Identify which cell holds the provided text, then report its (x, y) central coordinate. 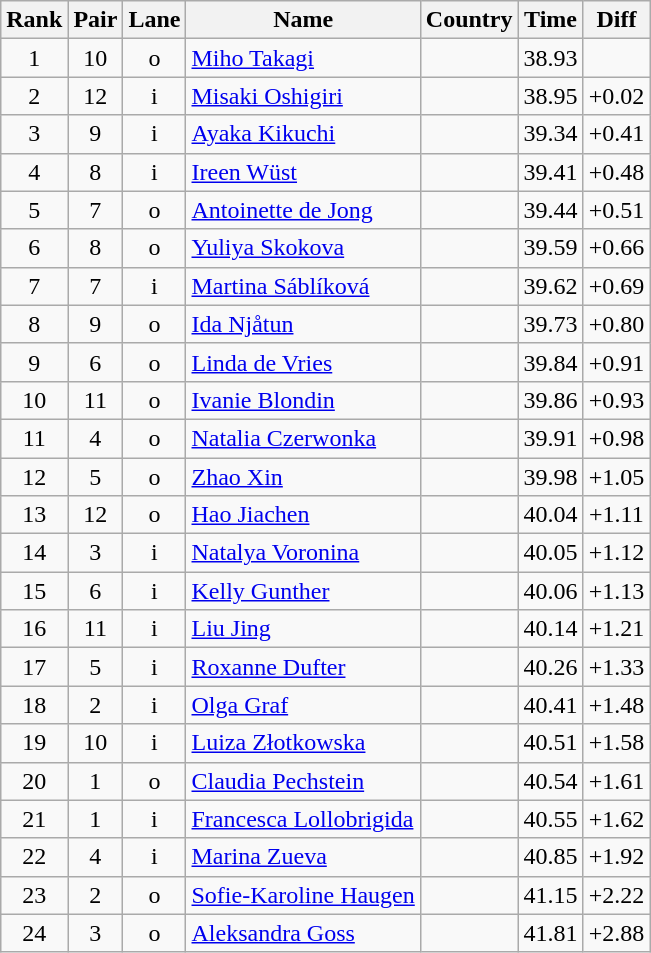
+1.61 (616, 781)
40.06 (550, 591)
Diff (616, 20)
Antoinette de Jong (303, 210)
Martina Sáblíková (303, 286)
39.41 (550, 172)
15 (34, 591)
Misaki Oshigiri (303, 96)
Country (469, 20)
Natalya Voronina (303, 553)
22 (34, 857)
39.44 (550, 210)
21 (34, 819)
38.95 (550, 96)
Hao Jiachen (303, 515)
39.84 (550, 362)
+1.33 (616, 667)
Ireen Wüst (303, 172)
+1.11 (616, 515)
19 (34, 743)
39.98 (550, 477)
17 (34, 667)
Ida Njåtun (303, 324)
Liu Jing (303, 629)
+1.92 (616, 857)
40.54 (550, 781)
+1.58 (616, 743)
39.59 (550, 248)
24 (34, 933)
+1.13 (616, 591)
Kelly Gunther (303, 591)
Olga Graf (303, 705)
39.91 (550, 438)
Time (550, 20)
Name (303, 20)
+0.41 (616, 134)
Aleksandra Goss (303, 933)
+1.48 (616, 705)
+1.12 (616, 553)
Ivanie Blondin (303, 400)
+2.88 (616, 933)
40.26 (550, 667)
23 (34, 895)
Miho Takagi (303, 58)
+0.93 (616, 400)
40.55 (550, 819)
Pair (96, 20)
40.05 (550, 553)
40.14 (550, 629)
16 (34, 629)
Luiza Złotkowska (303, 743)
39.34 (550, 134)
+0.51 (616, 210)
40.41 (550, 705)
40.85 (550, 857)
41.15 (550, 895)
Rank (34, 20)
Zhao Xin (303, 477)
13 (34, 515)
41.81 (550, 933)
Natalia Czerwonka (303, 438)
Roxanne Dufter (303, 667)
+0.48 (616, 172)
39.86 (550, 400)
+1.62 (616, 819)
39.62 (550, 286)
+0.91 (616, 362)
Yuliya Skokova (303, 248)
20 (34, 781)
Claudia Pechstein (303, 781)
+0.02 (616, 96)
Marina Zueva (303, 857)
Sofie-Karoline Haugen (303, 895)
40.04 (550, 515)
+2.22 (616, 895)
39.73 (550, 324)
Ayaka Kikuchi (303, 134)
Linda de Vries (303, 362)
+1.05 (616, 477)
38.93 (550, 58)
+0.69 (616, 286)
+1.21 (616, 629)
40.51 (550, 743)
14 (34, 553)
Lane (154, 20)
Francesca Lollobrigida (303, 819)
+0.66 (616, 248)
18 (34, 705)
+0.98 (616, 438)
+0.80 (616, 324)
